Determine the [X, Y] coordinate at the center of the cell enclosing the given text.  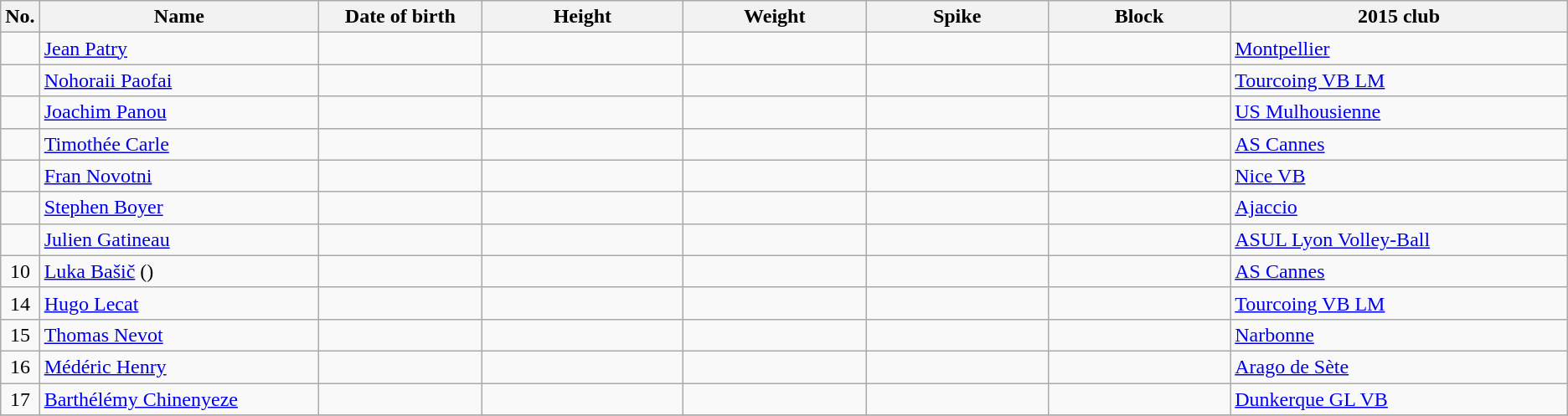
Stephen Boyer [179, 208]
Jean Patry [179, 49]
Weight [775, 17]
Narbonne [1399, 335]
Montpellier [1399, 49]
15 [20, 335]
Julien Gatineau [179, 239]
Joachim Panou [179, 112]
17 [20, 399]
ASUL Lyon Volley-Ball [1399, 239]
Spike [957, 17]
Nohoraii Paofai [179, 80]
10 [20, 271]
Date of birth [400, 17]
No. [20, 17]
Thomas Nevot [179, 335]
Médéric Henry [179, 367]
2015 club [1399, 17]
Hugo Lecat [179, 303]
Timothée Carle [179, 144]
Ajaccio [1399, 208]
US Mulhousienne [1399, 112]
Luka Bašič () [179, 271]
16 [20, 367]
Name [179, 17]
Nice VB [1399, 176]
14 [20, 303]
Barthélémy Chinenyeze [179, 399]
Height [583, 17]
Arago de Sète [1399, 367]
Dunkerque GL VB [1399, 399]
Block [1139, 17]
Fran Novotni [179, 176]
